Extract the [X, Y] coordinate from the center of the cell holding the provided text.  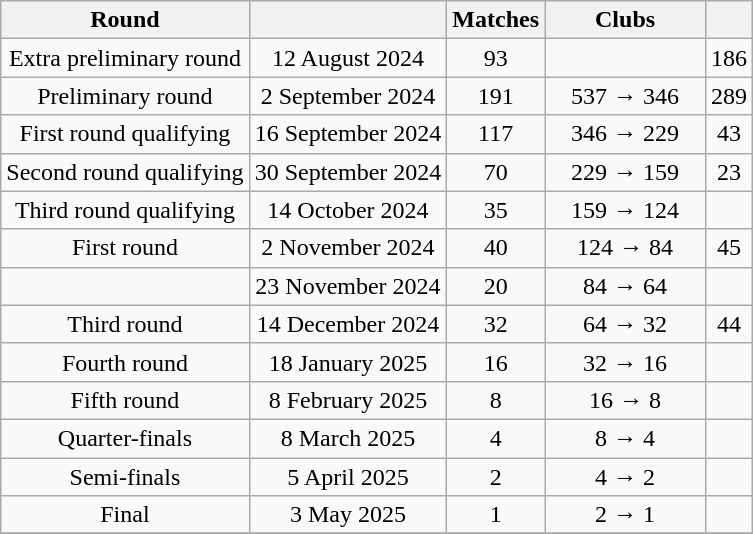
23 November 2024 [348, 286]
40 [496, 248]
8 [496, 400]
2 [496, 477]
Third round [125, 324]
Fourth round [125, 362]
45 [730, 248]
229 → 159 [626, 172]
32 [496, 324]
70 [496, 172]
First round [125, 248]
44 [730, 324]
Matches [496, 20]
20 [496, 286]
5 April 2025 [348, 477]
4 [496, 438]
2 November 2024 [348, 248]
289 [730, 96]
32 → 16 [626, 362]
64 → 32 [626, 324]
43 [730, 134]
124 → 84 [626, 248]
12 August 2024 [348, 58]
16 [496, 362]
First round qualifying [125, 134]
16 September 2024 [348, 134]
35 [496, 210]
2 September 2024 [348, 96]
14 October 2024 [348, 210]
Clubs [626, 20]
Round [125, 20]
Fifth round [125, 400]
30 September 2024 [348, 172]
2 → 1 [626, 515]
23 [730, 172]
117 [496, 134]
16 → 8 [626, 400]
Extra preliminary round [125, 58]
Third round qualifying [125, 210]
Quarter-finals [125, 438]
537 → 346 [626, 96]
1 [496, 515]
4 → 2 [626, 477]
8 March 2025 [348, 438]
93 [496, 58]
Final [125, 515]
8 February 2025 [348, 400]
Second round qualifying [125, 172]
186 [730, 58]
8 → 4 [626, 438]
159 → 124 [626, 210]
18 January 2025 [348, 362]
3 May 2025 [348, 515]
191 [496, 96]
Preliminary round [125, 96]
Semi-finals [125, 477]
84 → 64 [626, 286]
346 → 229 [626, 134]
14 December 2024 [348, 324]
